Pinpoint the cell where the given text exists, returning its (X, Y) midpoint coordinate. 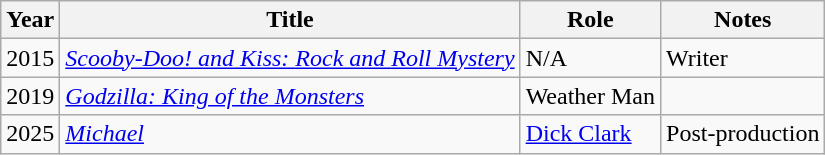
N/A (590, 58)
2015 (30, 58)
Michael (290, 134)
Post-production (743, 134)
Writer (743, 58)
Title (290, 20)
Scooby-Doo! and Kiss: Rock and Roll Mystery (290, 58)
Godzilla: King of the Monsters (290, 96)
Dick Clark (590, 134)
Role (590, 20)
2025 (30, 134)
2019 (30, 96)
Year (30, 20)
Notes (743, 20)
Weather Man (590, 96)
